Extract the [X, Y] coordinate from the center of the cell holding the provided text.  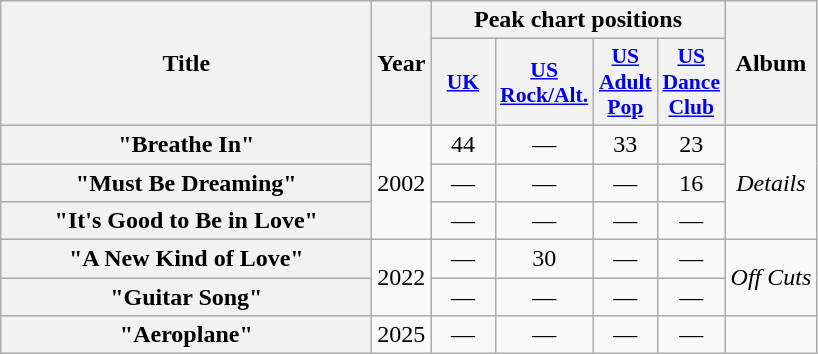
"A New Kind of Love" [186, 259]
"It's Good to Be in Love" [186, 221]
"Breathe In" [186, 144]
Peak chart positions [578, 20]
USDanceClub [691, 82]
2002 [402, 182]
44 [463, 144]
USRock/Alt. [544, 82]
UK [463, 82]
USAdultPop [625, 82]
"Aeroplane" [186, 335]
2025 [402, 335]
"Must Be Dreaming" [186, 183]
16 [691, 183]
33 [625, 144]
30 [544, 259]
2022 [402, 278]
Album [771, 64]
23 [691, 144]
Details [771, 182]
Year [402, 64]
Title [186, 64]
"Guitar Song" [186, 297]
Off Cuts [771, 278]
